Extract the [X, Y] coordinate from the center of the cell holding the provided text.  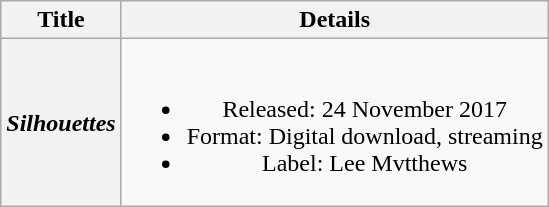
Title [61, 20]
Released: 24 November 2017Format: Digital download, streamingLabel: Lee Mvtthews [334, 122]
Silhouettes [61, 122]
Details [334, 20]
